Scan for the cell matching the given text and deliver its (x, y) coordinate at center. 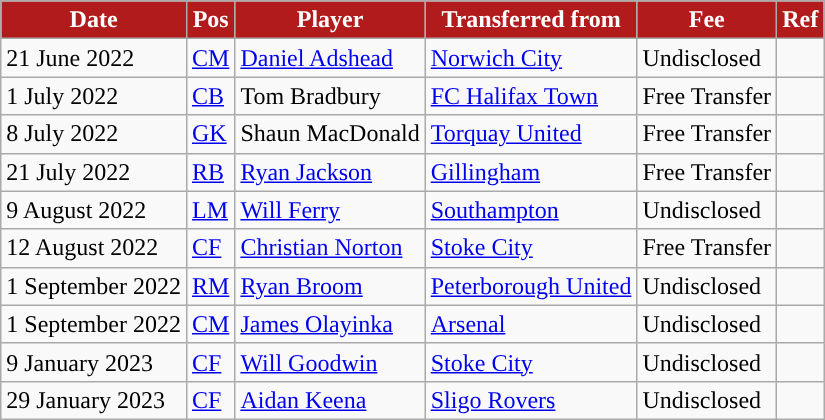
GK (210, 134)
Fee (707, 20)
Peterborough United (531, 286)
Pos (210, 20)
Sligo Rovers (531, 400)
29 January 2023 (94, 400)
Norwich City (531, 58)
FC Halifax Town (531, 96)
Ref (800, 20)
Arsenal (531, 324)
Player (330, 20)
21 June 2022 (94, 58)
21 July 2022 (94, 172)
Transferred from (531, 20)
Date (94, 20)
Tom Bradbury (330, 96)
Will Ferry (330, 210)
Shaun MacDonald (330, 134)
Christian Norton (330, 248)
1 July 2022 (94, 96)
Gillingham (531, 172)
Ryan Jackson (330, 172)
James Olayinka (330, 324)
Ryan Broom (330, 286)
8 July 2022 (94, 134)
Southampton (531, 210)
Daniel Adshead (330, 58)
9 August 2022 (94, 210)
LM (210, 210)
CB (210, 96)
RB (210, 172)
12 August 2022 (94, 248)
RM (210, 286)
Torquay United (531, 134)
9 January 2023 (94, 362)
Will Goodwin (330, 362)
Aidan Keena (330, 400)
